Output the [X, Y] coordinate of the center of the cell containing the given text.  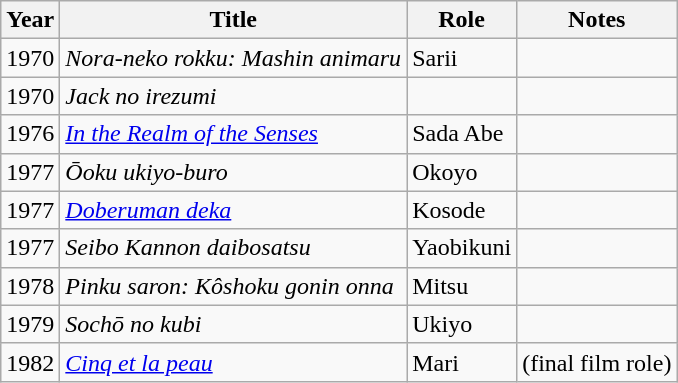
Title [234, 20]
Doberuman deka [234, 210]
Kosode [462, 210]
Ukiyo [462, 324]
Seibo Kannon daibosatsu [234, 248]
Year [30, 20]
Nora-neko rokku: Mashin animaru [234, 58]
Sada Abe [462, 134]
1978 [30, 286]
Ōoku ukiyo-buro [234, 172]
1982 [30, 362]
Yaobikuni [462, 248]
Mitsu [462, 286]
Mari [462, 362]
1979 [30, 324]
1976 [30, 134]
Sarii [462, 58]
Sochō no kubi [234, 324]
Notes [597, 20]
Okoyo [462, 172]
(final film role) [597, 362]
Jack no irezumi [234, 96]
Role [462, 20]
In the Realm of the Senses [234, 134]
Pinku saron: Kôshoku gonin onna [234, 286]
Cinq et la peau [234, 362]
